Locate the cell with the specified text and output its (X, Y) center coordinate. 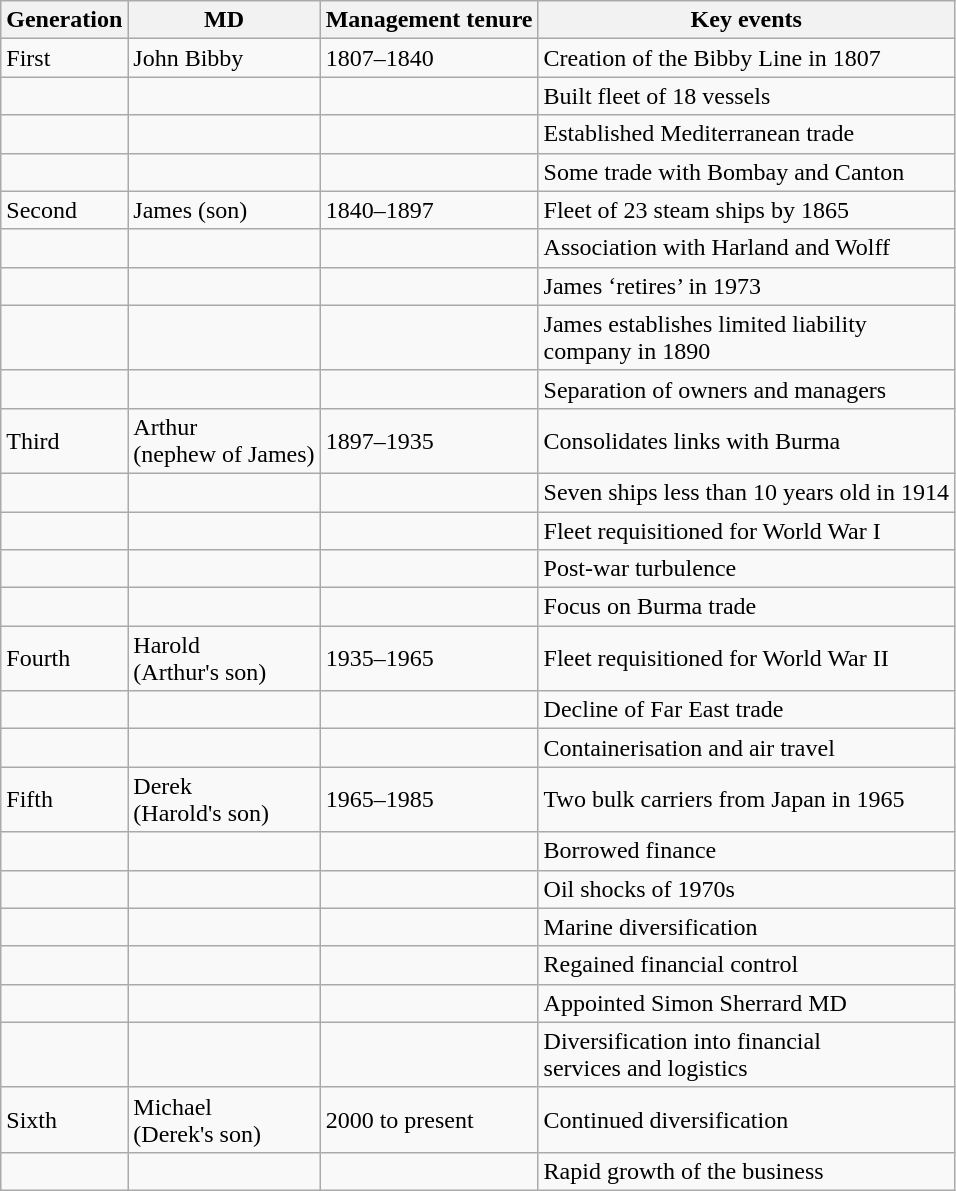
1840–1897 (429, 210)
Generation (64, 20)
Fourth (64, 658)
Fleet requisitioned for World War II (746, 658)
Continued diversification (746, 1120)
Association with Harland and Wolff (746, 248)
Arthur(nephew of James) (224, 440)
Seven ships less than 10 years old in 1914 (746, 492)
Some trade with Bombay and Canton (746, 172)
Creation of the Bibby Line in 1807 (746, 58)
Post-war turbulence (746, 569)
Containerisation and air travel (746, 748)
Rapid growth of the business (746, 1171)
James ‘retires’ in 1973 (746, 286)
Marine diversification (746, 927)
James (son) (224, 210)
Separation of owners and managers (746, 389)
Third (64, 440)
Decline of Far East trade (746, 710)
1935–1965 (429, 658)
Regained financial control (746, 965)
1897–1935 (429, 440)
First (64, 58)
2000 to present (429, 1120)
Focus on Burma trade (746, 607)
1965–1985 (429, 800)
Diversification into financialservices and logistics (746, 1054)
Borrowed finance (746, 851)
John Bibby (224, 58)
1807–1840 (429, 58)
Consolidates links with Burma (746, 440)
Appointed Simon Sherrard MD (746, 1003)
Second (64, 210)
Fleet of 23 steam ships by 1865 (746, 210)
Key events (746, 20)
Established Mediterranean trade (746, 134)
Sixth (64, 1120)
Built fleet of 18 vessels (746, 96)
Fifth (64, 800)
Harold(Arthur's son) (224, 658)
MD (224, 20)
Management tenure (429, 20)
Fleet requisitioned for World War I (746, 531)
James establishes limited liabilitycompany in 1890 (746, 338)
Oil shocks of 1970s (746, 889)
Michael(Derek's son) (224, 1120)
Derek(Harold's son) (224, 800)
Two bulk carriers from Japan in 1965 (746, 800)
